From the cell containing the given text, extract its center point as (X, Y) coordinate. 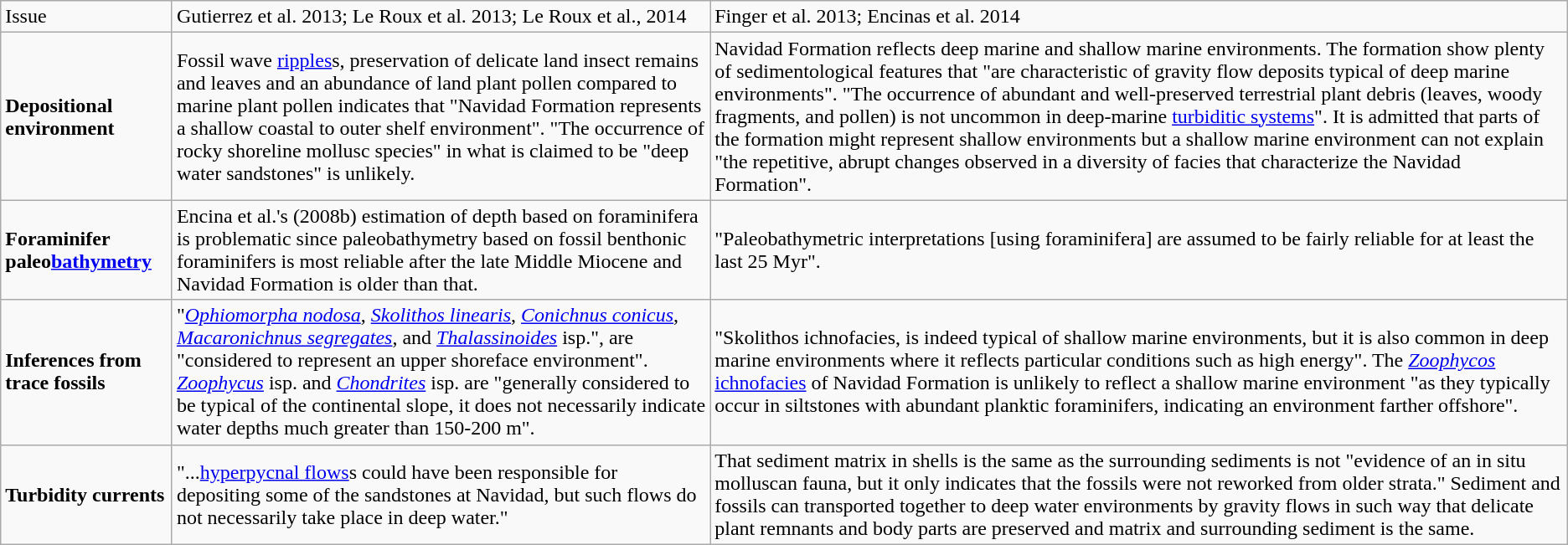
"Paleobathymetric interpretations [using foraminifera] are assumed to be fairly reliable for at least the last 25 Myr". (1139, 249)
Issue (87, 17)
Finger et al. 2013; Encinas et al. 2014 (1139, 17)
Turbidity currents (87, 494)
Inferences from trace fossils (87, 372)
Gutierrez et al. 2013; Le Roux et al. 2013; Le Roux et al., 2014 (441, 17)
Depositional environment (87, 116)
Foraminifer paleobathymetry (87, 249)
